Determine the [X, Y] coordinate at the center of the cell enclosing the given text.  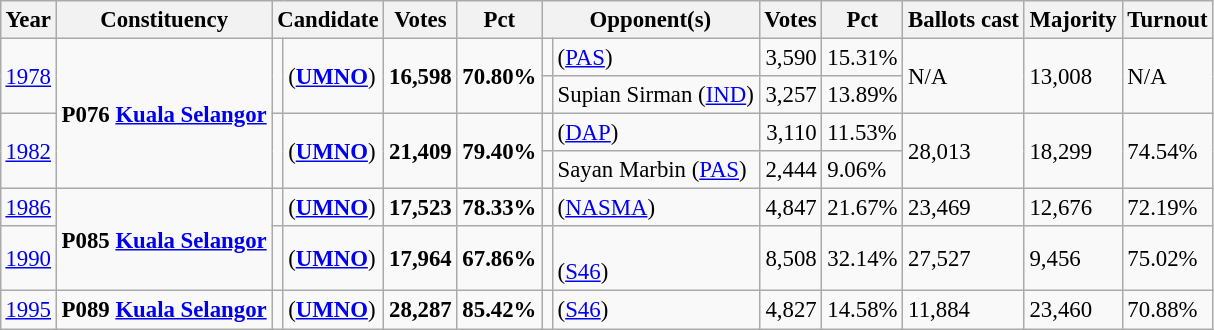
21,409 [420, 152]
17,523 [420, 208]
(NASMA) [656, 208]
32.14% [862, 258]
11,884 [964, 310]
3,257 [790, 95]
75.02% [1168, 258]
Turnout [1168, 20]
Supian Sirman (IND) [656, 95]
P085 Kuala Selangor [164, 240]
1990 [28, 258]
Year [28, 20]
28,287 [420, 310]
Opponent(s) [650, 20]
23,469 [964, 208]
11.53% [862, 133]
13.89% [862, 95]
8,508 [790, 258]
Constituency [164, 20]
2,444 [790, 170]
14.58% [862, 310]
Ballots cast [964, 20]
Majority [1073, 20]
3,590 [790, 57]
28,013 [964, 152]
9.06% [862, 170]
17,964 [420, 258]
18,299 [1073, 152]
(DAP) [656, 133]
70.88% [1168, 310]
15.31% [862, 57]
70.80% [500, 76]
1986 [28, 208]
13,008 [1073, 76]
72.19% [1168, 208]
27,527 [964, 258]
23,460 [1073, 310]
1982 [28, 152]
4,827 [790, 310]
4,847 [790, 208]
1978 [28, 76]
67.86% [500, 258]
9,456 [1073, 258]
78.33% [500, 208]
Candidate [328, 20]
21.67% [862, 208]
16,598 [420, 76]
12,676 [1073, 208]
Sayan Marbin (PAS) [656, 170]
79.40% [500, 152]
P089 Kuala Selangor [164, 310]
74.54% [1168, 152]
3,110 [790, 133]
(PAS) [656, 57]
85.42% [500, 310]
P076 Kuala Selangor [164, 113]
1995 [28, 310]
